Return (X, Y) of the center of cell containing provided text 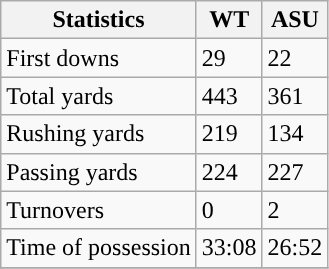
33:08 (229, 248)
Rushing yards (99, 134)
Statistics (99, 20)
2 (295, 210)
227 (295, 172)
First downs (99, 58)
WT (229, 20)
443 (229, 96)
29 (229, 58)
219 (229, 134)
361 (295, 96)
26:52 (295, 248)
Time of possession (99, 248)
Total yards (99, 96)
224 (229, 172)
Passing yards (99, 172)
134 (295, 134)
ASU (295, 20)
22 (295, 58)
Turnovers (99, 210)
0 (229, 210)
